Capture the cell that displays the provided text and extract its [X, Y] central coordinate. 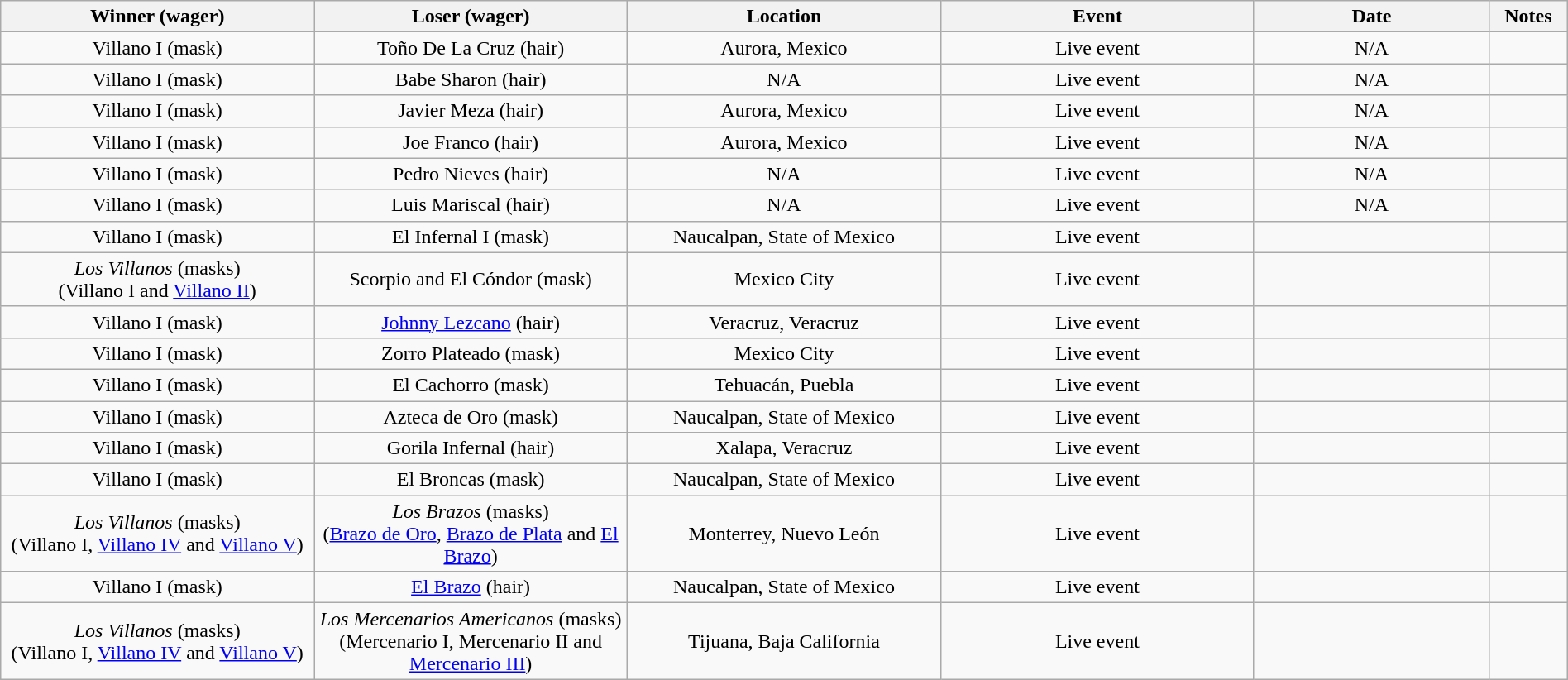
Location [784, 17]
Loser (wager) [471, 17]
Javier Meza (hair) [471, 111]
El Infernal I (mask) [471, 237]
Scorpio and El Cóndor (mask) [471, 280]
Luis Mariscal (hair) [471, 205]
Notes [1528, 17]
Tehuacán, Puebla [784, 385]
El Cachorro (mask) [471, 385]
Pedro Nieves (hair) [471, 174]
Winner (wager) [157, 17]
Los Brazos (masks)(Brazo de Oro, Brazo de Plata and El Brazo) [471, 534]
El Broncas (mask) [471, 480]
Xalapa, Veracruz [784, 448]
Toño De La Cruz (hair) [471, 48]
Joe Franco (hair) [471, 142]
Gorila Infernal (hair) [471, 448]
Los Mercenarios Americanos (masks)(Mercenario I, Mercenario II and Mercenario III) [471, 641]
Tijuana, Baja California [784, 641]
Los Villanos (masks) (Villano I and Villano II) [157, 280]
Monterrey, Nuevo León [784, 534]
Veracruz, Veracruz [784, 322]
Date [1371, 17]
Event [1097, 17]
Zorro Plateado (mask) [471, 353]
Azteca de Oro (mask) [471, 416]
Babe Sharon (hair) [471, 79]
El Brazo (hair) [471, 587]
Johnny Lezcano (hair) [471, 322]
